Find where the given text appears and provide that cell's center as (x, y) coordinate. 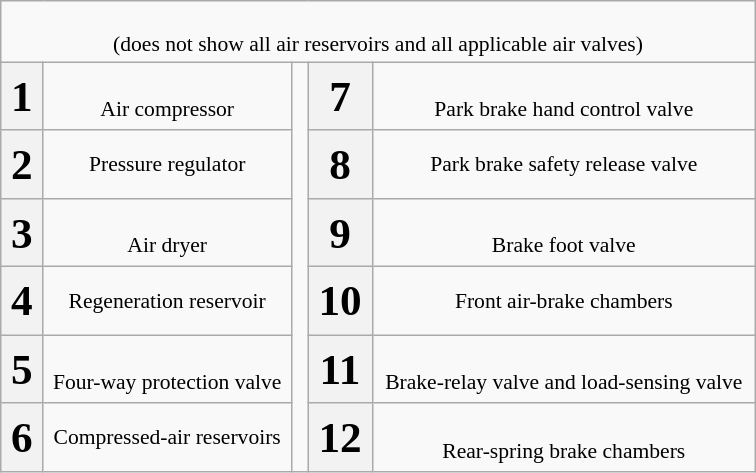
4 (22, 301)
10 (340, 301)
5 (22, 369)
Park brake safety release valve (564, 165)
3 (22, 233)
12 (340, 438)
Compressed-air reservoirs (168, 438)
1 (22, 96)
Pressure regulator (168, 165)
Four-way protection valve (168, 369)
Regeneration reservoir (168, 301)
2 (22, 165)
(does not show all air reservoirs and all applicable air valves) (378, 32)
Air compressor (168, 96)
Front air-brake chambers (564, 301)
Brake-relay valve and load-sensing valve (564, 369)
9 (340, 233)
11 (340, 369)
8 (340, 165)
Park brake hand control valve (564, 96)
Air dryer (168, 233)
Rear-spring brake chambers (564, 438)
7 (340, 96)
6 (22, 438)
Brake foot valve (564, 233)
